Provide the [X, Y] coordinate of the cell's center where the given text is located.  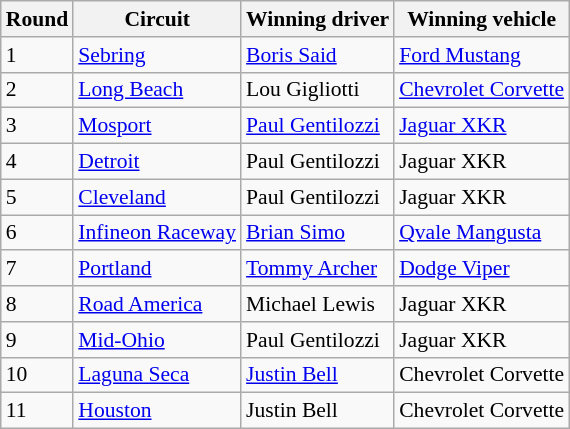
5 [38, 197]
Infineon Raceway [157, 233]
Round [38, 19]
Dodge Viper [482, 269]
10 [38, 375]
9 [38, 340]
Circuit [157, 19]
2 [38, 90]
Ford Mustang [482, 55]
Mid-Ohio [157, 340]
6 [38, 233]
Mosport [157, 126]
Brian Simo [318, 233]
1 [38, 55]
7 [38, 269]
Portland [157, 269]
Tommy Archer [318, 269]
Winning driver [318, 19]
Cleveland [157, 197]
Laguna Seca [157, 375]
Houston [157, 411]
Winning vehicle [482, 19]
Detroit [157, 162]
Sebring [157, 55]
Road America [157, 304]
11 [38, 411]
Qvale Mangusta [482, 233]
Long Beach [157, 90]
4 [38, 162]
Lou Gigliotti [318, 90]
Boris Said [318, 55]
Michael Lewis [318, 304]
3 [38, 126]
8 [38, 304]
